For the text-containing cell, return its midpoint in [x, y] coordinate format. 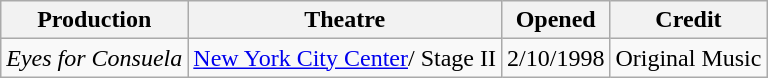
Credit [688, 20]
New York City Center/ Stage II [345, 58]
2/10/1998 [556, 58]
Production [94, 20]
Original Music [688, 58]
Eyes for Consuela [94, 58]
Theatre [345, 20]
Opened [556, 20]
